Detect which cell encompasses the target text, then output its [X, Y] center coordinate. 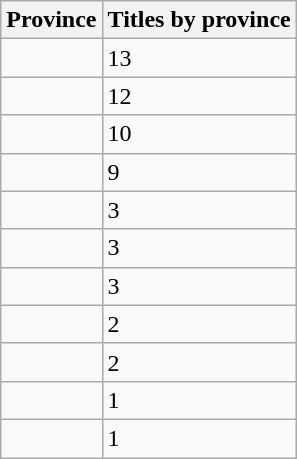
Province [52, 20]
13 [199, 58]
9 [199, 172]
10 [199, 134]
Titles by province [199, 20]
12 [199, 96]
